Return [X, Y] of the center of cell containing provided text 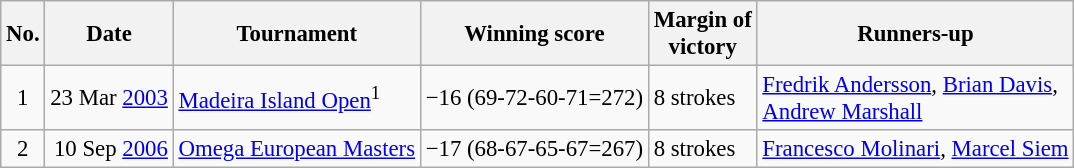
Date [109, 34]
10 Sep 2006 [109, 149]
Omega European Masters [296, 149]
−17 (68-67-65-67=267) [534, 149]
Francesco Molinari, Marcel Siem [916, 149]
Fredrik Andersson, Brian Davis, Andrew Marshall [916, 98]
2 [23, 149]
Tournament [296, 34]
Margin ofvictory [702, 34]
Runners-up [916, 34]
No. [23, 34]
Winning score [534, 34]
−16 (69-72-60-71=272) [534, 98]
1 [23, 98]
23 Mar 2003 [109, 98]
Madeira Island Open1 [296, 98]
